From the cell containing the given text, extract its center point as [X, Y] coordinate. 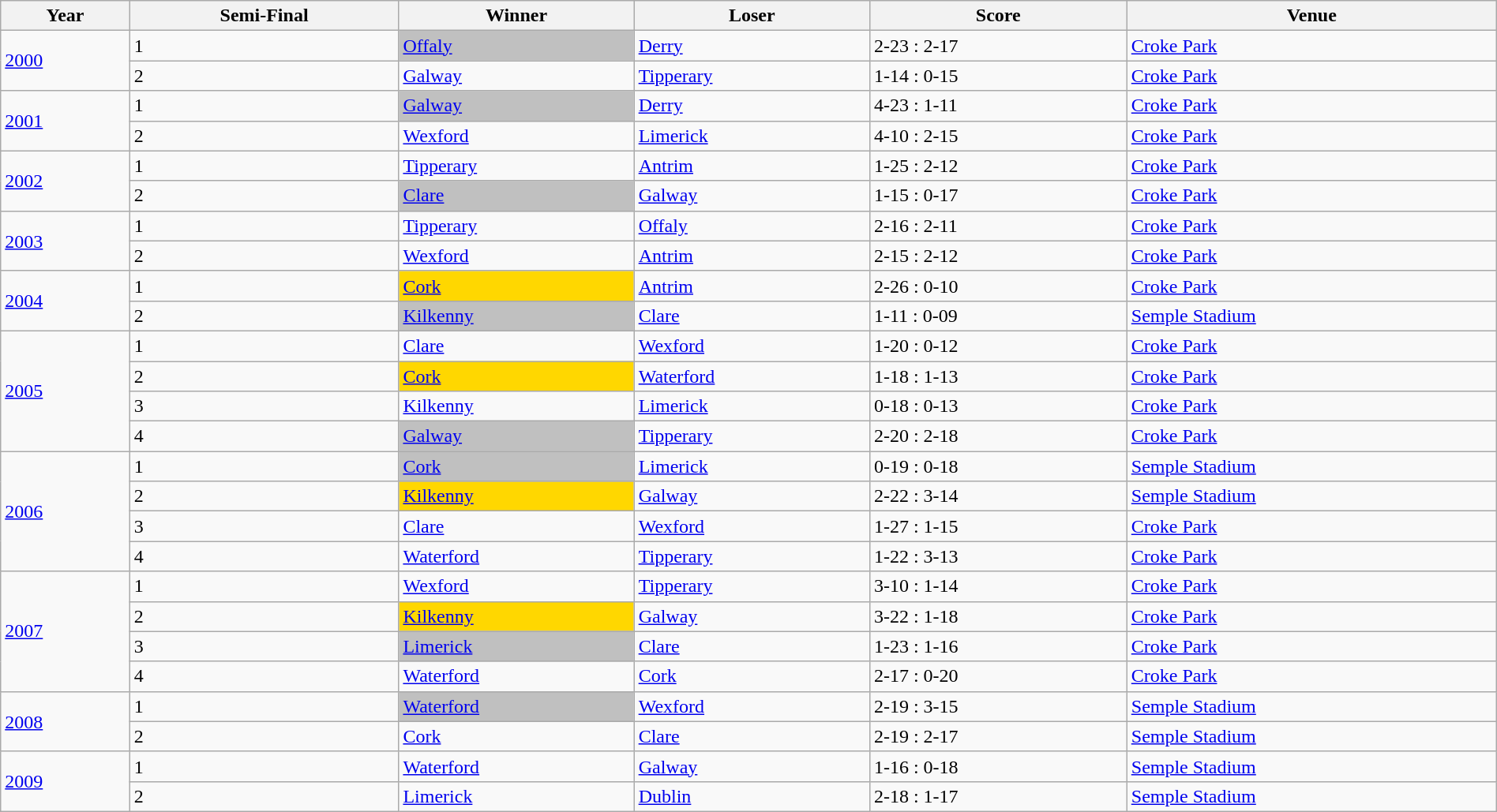
1-25 : 2-12 [998, 166]
2001 [65, 121]
2009 [65, 781]
1-27 : 1-15 [998, 526]
3-10 : 1-14 [998, 586]
Winner [516, 16]
1-20 : 0-12 [998, 346]
2004 [65, 301]
Year [65, 16]
2-26 : 0-10 [998, 286]
Semi-Final [264, 16]
2-17 : 0-20 [998, 676]
2-19 : 3-15 [998, 706]
1-23 : 1-16 [998, 646]
1-18 : 1-13 [998, 376]
2-22 : 3-14 [998, 496]
2-23 : 2-17 [998, 46]
2006 [65, 511]
2005 [65, 391]
1-14 : 0-15 [998, 76]
Dublin [752, 796]
0-19 : 0-18 [998, 466]
4-23 : 1-11 [998, 106]
2-19 : 2-17 [998, 736]
Loser [752, 16]
1-16 : 0-18 [998, 766]
2-20 : 2-18 [998, 436]
0-18 : 0-13 [998, 406]
2008 [65, 721]
2-16 : 2-11 [998, 226]
Venue [1311, 16]
2-18 : 1-17 [998, 796]
4-10 : 2-15 [998, 136]
1-11 : 0-09 [998, 316]
1-15 : 0-17 [998, 196]
2-15 : 2-12 [998, 256]
Score [998, 16]
3-22 : 1-18 [998, 616]
1-22 : 3-13 [998, 556]
2002 [65, 181]
2007 [65, 631]
2000 [65, 61]
2003 [65, 241]
